Return the (x, y) coordinate for the center point of the cell that contains the specified text.  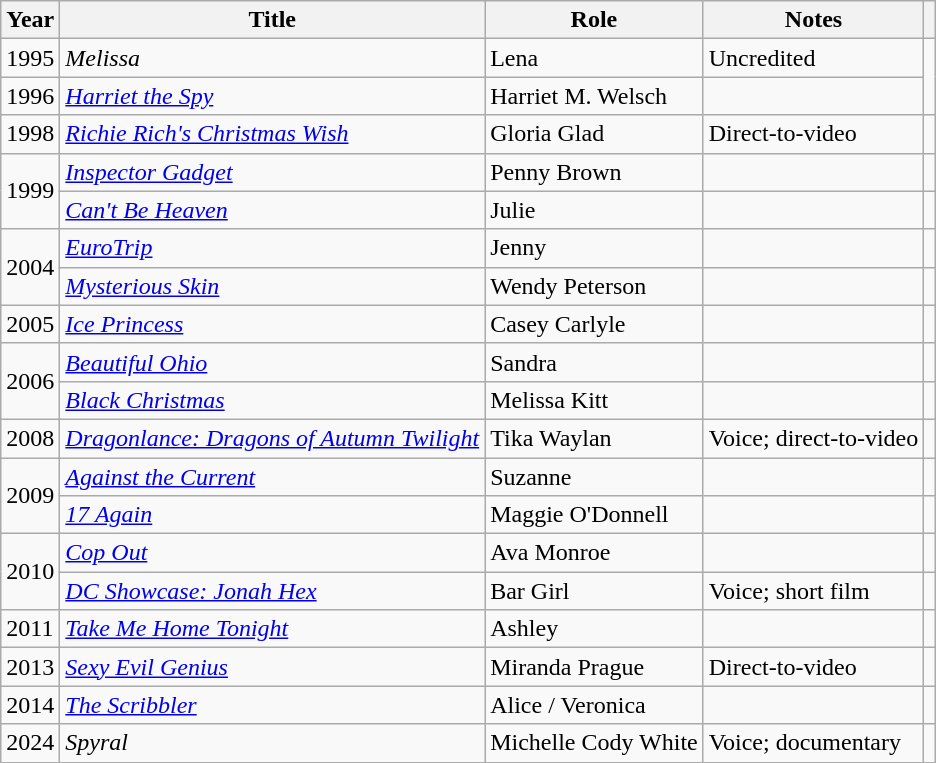
Harriet M. Welsch (594, 96)
2005 (30, 324)
Lena (594, 58)
Ava Monroe (594, 553)
Harriet the Spy (272, 96)
EuroTrip (272, 248)
Voice; documentary (814, 743)
Sexy Evil Genius (272, 667)
2009 (30, 496)
Voice; short film (814, 591)
Uncredited (814, 58)
1996 (30, 96)
Dragonlance: Dragons of Autumn Twilight (272, 438)
Jenny (594, 248)
Miranda Prague (594, 667)
Casey Carlyle (594, 324)
Voice; direct-to-video (814, 438)
Black Christmas (272, 400)
Alice / Veronica (594, 705)
Year (30, 20)
Wendy Peterson (594, 286)
Michelle Cody White (594, 743)
Suzanne (594, 477)
Penny Brown (594, 172)
Can't Be Heaven (272, 210)
Gloria Glad (594, 134)
17 Again (272, 515)
Richie Rich's Christmas Wish (272, 134)
Notes (814, 20)
Bar Girl (594, 591)
Melissa Kitt (594, 400)
2011 (30, 629)
2013 (30, 667)
Ice Princess (272, 324)
Inspector Gadget (272, 172)
1995 (30, 58)
Title (272, 20)
Spyral (272, 743)
Tika Waylan (594, 438)
2014 (30, 705)
1999 (30, 191)
Maggie O'Donnell (594, 515)
2010 (30, 572)
Ashley (594, 629)
2006 (30, 381)
2024 (30, 743)
The Scribbler (272, 705)
Against the Current (272, 477)
Melissa (272, 58)
Mysterious Skin (272, 286)
Cop Out (272, 553)
1998 (30, 134)
Julie (594, 210)
2008 (30, 438)
Sandra (594, 362)
DC Showcase: Jonah Hex (272, 591)
Role (594, 20)
Beautiful Ohio (272, 362)
2004 (30, 267)
Take Me Home Tonight (272, 629)
